Locate the cell with the specified text and output its [X, Y] center coordinate. 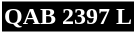
QAB 2397 L [68, 17]
